From the cell containing the given text, extract its center point as [X, Y] coordinate. 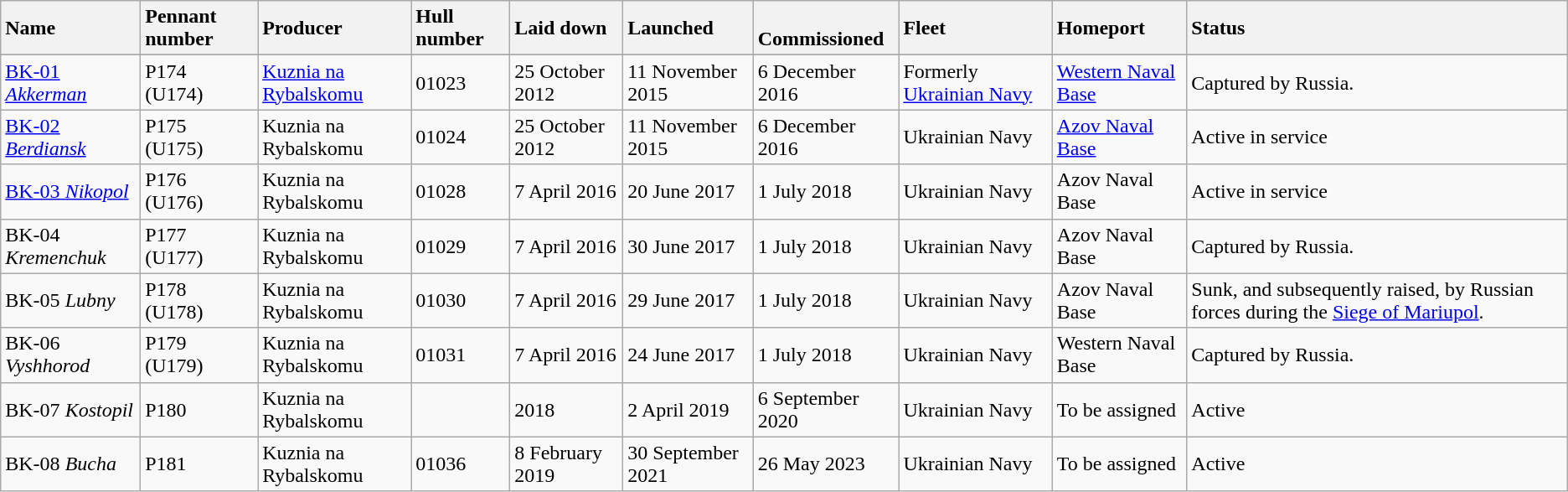
Formerly Ukrainian Navy [975, 82]
01023 [461, 82]
6 September 2020 [826, 409]
01031 [461, 355]
BK-01 Akkerman [70, 82]
01036 [461, 464]
Hull number [461, 28]
P177(U177) [199, 246]
30 September 2021 [689, 464]
Homeport [1119, 28]
01028 [461, 191]
2 April 2019 [689, 409]
P176(U176) [199, 191]
2018 [566, 409]
P178(U178) [199, 300]
P181 [199, 464]
Producer [335, 28]
20 June 2017 [689, 191]
24 June 2017 [689, 355]
Name [70, 28]
Sunk, and subsequently raised, by Russian forces during the Siege of Mariupol. [1377, 300]
P180 [199, 409]
P179(U179) [199, 355]
01030 [461, 300]
BK-04 Kremenchuk [70, 246]
Laid down [566, 28]
Pennant number [199, 28]
BK-02 Berdiansk [70, 137]
8 February 2019 [566, 464]
30 June 2017 [689, 246]
Status [1377, 28]
29 June 2017 [689, 300]
Launched [689, 28]
BK-08 Bucha [70, 464]
Fleet [975, 28]
P175(U175) [199, 137]
P174(U174) [199, 82]
01024 [461, 137]
BK-07 Kostopil [70, 409]
Commissioned [826, 28]
BK-05 Lubny [70, 300]
01029 [461, 246]
BK-03 Nikopol [70, 191]
BK-06 Vyshhorod [70, 355]
26 May 2023 [826, 464]
